Pinpoint the cell where the given text exists, returning its (x, y) midpoint coordinate. 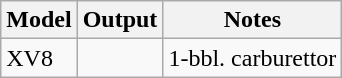
1-bbl. carburettor (252, 58)
XV8 (39, 58)
Output (120, 20)
Model (39, 20)
Notes (252, 20)
